Determine the [X, Y] coordinate at the center of the cell enclosing the given text.  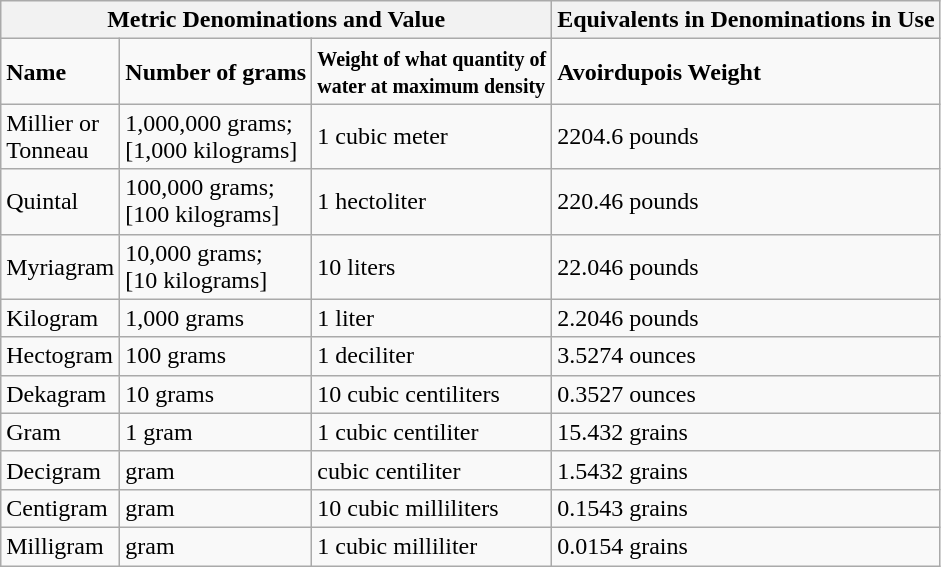
22.046 pounds [746, 266]
Dekagram [60, 394]
Avoirdupois Weight [746, 72]
10 liters [432, 266]
Millier orTonneau [60, 136]
10 cubic milliliters [432, 508]
10 grams [216, 394]
100,000 grams;[100 kilograms] [216, 202]
0.0154 grains [746, 546]
1,000 grams [216, 318]
2204.6 pounds [746, 136]
10 cubic centiliters [432, 394]
Centigram [60, 508]
Number of grams [216, 72]
220.46 pounds [746, 202]
100 grams [216, 356]
Metric Denominations and Value [276, 20]
Equivalents in Denominations in Use [746, 20]
0.1543 grains [746, 508]
1 cubic milliliter [432, 546]
1 liter [432, 318]
2.2046 pounds [746, 318]
3.5274 ounces [746, 356]
Weight of what quantity ofwater at maximum density [432, 72]
Myriagram [60, 266]
1 deciliter [432, 356]
15.432 grains [746, 432]
cubic centiliter [432, 470]
1 hectoliter [432, 202]
Quintal [60, 202]
Kilogram [60, 318]
Milligram [60, 546]
0.3527 ounces [746, 394]
Hectogram [60, 356]
Decigram [60, 470]
1.5432 grains [746, 470]
1 cubic centiliter [432, 432]
Name [60, 72]
1 gram [216, 432]
1,000,000 grams;[1,000 kilograms] [216, 136]
10,000 grams;[10 kilograms] [216, 266]
Gram [60, 432]
1 cubic meter [432, 136]
